Determine the (x, y) coordinate at the center of the cell enclosing the given text.  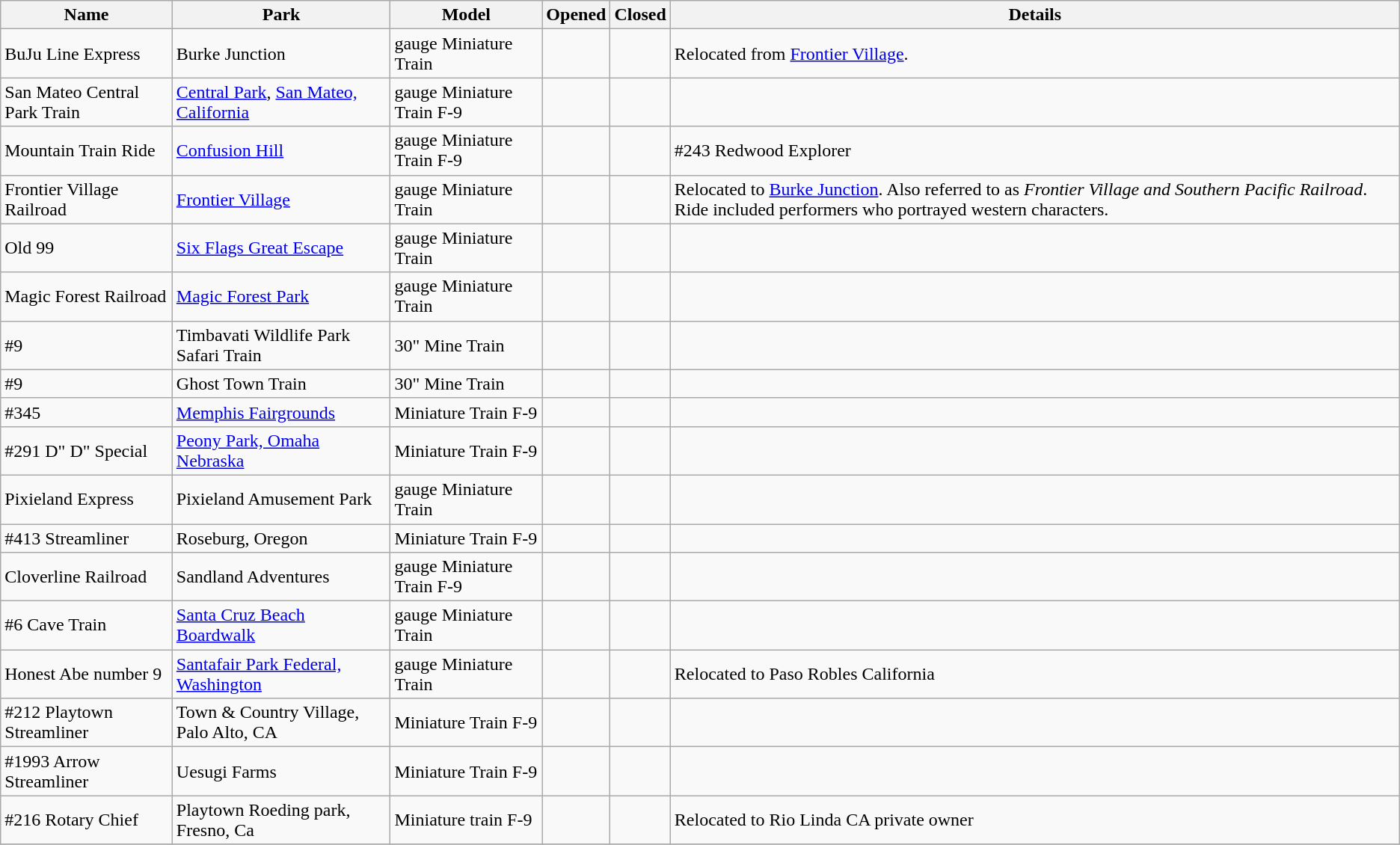
#1993 Arrow Streamliner (87, 772)
Model (467, 15)
#212 Playtown Streamliner (87, 722)
Miniature train F-9 (467, 820)
Santa Cruz Beach Boardwalk (281, 625)
Cloverline Railroad (87, 577)
Name (87, 15)
BuJu Line Express (87, 54)
Pixieland Express (87, 500)
Relocated to Paso Robles California (1035, 675)
#345 (87, 412)
Magic Forest Park (281, 296)
Closed (640, 15)
#291 D" D" Special (87, 450)
Memphis Fairgrounds (281, 412)
Ghost Town Train (281, 384)
#413 Streamliner (87, 538)
Relocated to Rio Linda CA private owner (1035, 820)
Magic Forest Railroad (87, 296)
Details (1035, 15)
Opened (576, 15)
Town & Country Village, Palo Alto, CA (281, 722)
Frontier Village Railroad (87, 199)
Pixieland Amusement Park (281, 500)
Timbavati Wildlife Park Safari Train (281, 345)
Central Park, San Mateo, California (281, 102)
Six Flags Great Escape (281, 248)
Park (281, 15)
Mountain Train Ride (87, 151)
Roseburg, Oregon (281, 538)
#243 Redwood Explorer (1035, 151)
Frontier Village (281, 199)
Playtown Roeding park, Fresno, Ca (281, 820)
Uesugi Farms (281, 772)
Sandland Adventures (281, 577)
Peony Park, Omaha Nebraska (281, 450)
Old 99 (87, 248)
#216 Rotary Chief (87, 820)
San Mateo Central Park Train (87, 102)
Santafair Park Federal, Washington (281, 675)
#6 Cave Train (87, 625)
Confusion Hill (281, 151)
Relocated from Frontier Village. (1035, 54)
Honest Abe number 9 (87, 675)
Burke Junction (281, 54)
